Scan for the cell matching the given text and deliver its [x, y] coordinate at center. 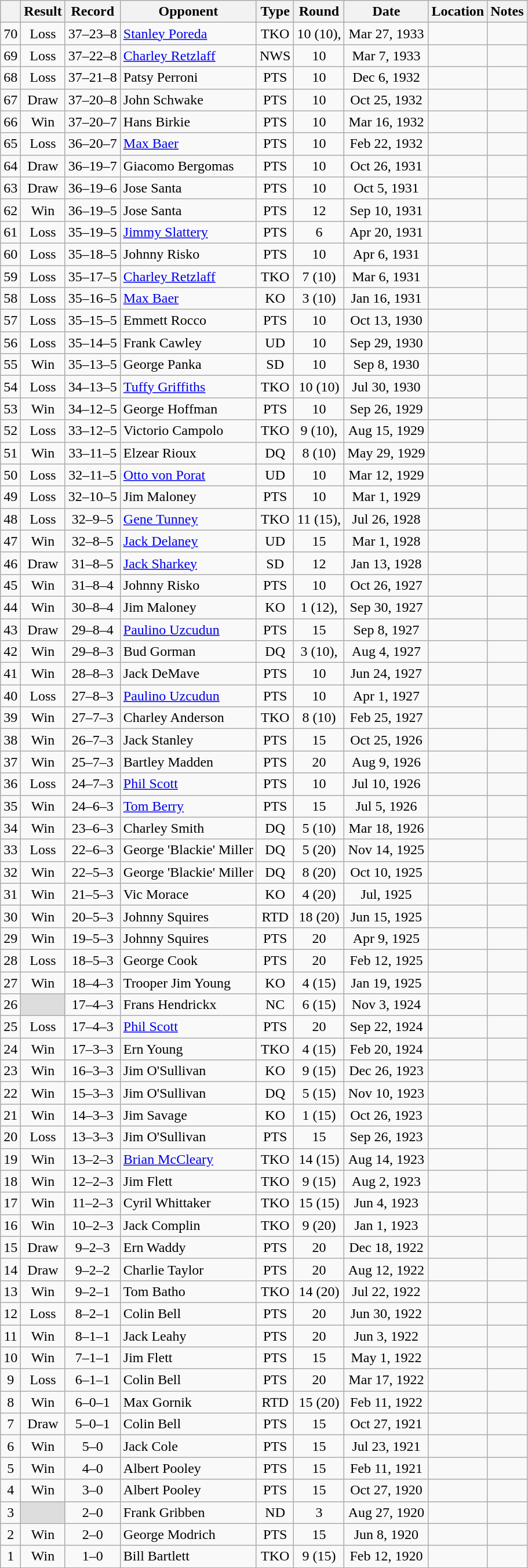
Feb 12, 1920 [386, 1556]
37–20–8 [93, 100]
27–7–3 [93, 718]
18–4–3 [93, 983]
Mar 1, 1928 [386, 541]
32–11–5 [93, 475]
67 [10, 100]
33 [10, 850]
Stanley Poreda [188, 34]
Gene Tunney [188, 519]
Brian McCleary [188, 1159]
33–11–5 [93, 453]
37–22–8 [93, 56]
Jul 5, 1926 [386, 806]
13–2–3 [93, 1159]
1–0 [93, 1556]
4 (20) [319, 894]
35–15–5 [93, 321]
35–17–5 [93, 277]
41 [10, 674]
10–2–3 [93, 1225]
Aug 15, 1929 [386, 431]
16 [10, 1225]
36–19–5 [93, 210]
61 [10, 232]
Apr 6, 1931 [386, 254]
37 [10, 762]
7–1–1 [93, 1358]
NWS [275, 56]
Jun 3, 1922 [386, 1335]
24 [10, 1049]
Oct 27, 1920 [386, 1490]
37–23–8 [93, 34]
Mar 6, 1931 [386, 277]
22–6–3 [93, 850]
Jul 10, 1926 [386, 784]
32–9–5 [93, 519]
Result [43, 12]
Jul 23, 1921 [386, 1446]
Aug 14, 1923 [386, 1159]
Frank Gribben [188, 1512]
Dec 6, 1932 [386, 78]
Cyril Whittaker [188, 1203]
35–18–5 [93, 254]
28–8–3 [93, 674]
Vic Morace [188, 894]
64 [10, 166]
Sep 29, 1930 [386, 343]
26 [10, 1005]
5 (10) [319, 828]
George Panka [188, 365]
59 [10, 277]
Oct 26, 1931 [386, 166]
Mar 12, 1929 [386, 475]
66 [10, 122]
Feb 11, 1921 [386, 1468]
63 [10, 188]
Otto von Porat [188, 475]
Tom Berry [188, 806]
27 [10, 983]
57 [10, 321]
4 [10, 1490]
Ern Waddy [188, 1247]
9–2–2 [93, 1269]
Bill Bartlett [188, 1556]
24–7–3 [93, 784]
65 [10, 144]
Emmett Rocco [188, 321]
36–19–6 [93, 188]
Apr 20, 1931 [386, 232]
Type [275, 12]
Charlie Taylor [188, 1269]
Hans Birkie [188, 122]
53 [10, 409]
Frank Cawley [188, 343]
Feb 25, 1927 [386, 718]
34–12–5 [93, 409]
35–16–5 [93, 299]
Oct 26, 1923 [386, 1115]
Sep 26, 1929 [386, 409]
Sep 10, 1931 [386, 210]
Jan 1, 1923 [386, 1225]
Charley Smith [188, 828]
1 (12), [319, 607]
9 [10, 1380]
6–1–1 [93, 1380]
27–8–3 [93, 696]
7 (10) [319, 277]
Jul 22, 1922 [386, 1291]
George Hoffman [188, 409]
31 [10, 894]
18 [10, 1181]
Nov 14, 1925 [386, 850]
5 (15) [319, 1093]
9 (20) [319, 1225]
45 [10, 585]
35–14–5 [93, 343]
Feb 11, 1922 [386, 1402]
50 [10, 475]
Feb 22, 1932 [386, 144]
6–0–1 [93, 1402]
Record [93, 12]
Jan 19, 1925 [386, 983]
14 (20) [319, 1291]
Opponent [188, 12]
48 [10, 519]
Jun 30, 1922 [386, 1313]
8–1–1 [93, 1335]
Jimmy Slattery [188, 232]
21 [10, 1115]
Aug 9, 1926 [386, 762]
37–21–8 [93, 78]
Apr 9, 1925 [386, 938]
Aug 4, 1927 [386, 652]
Location [458, 12]
Apr 1, 1927 [386, 696]
32–10–5 [93, 497]
9–2–1 [93, 1291]
Patsy Perroni [188, 78]
Round [319, 12]
Mar 18, 1926 [386, 828]
38 [10, 740]
21–5–3 [93, 894]
1 (15) [319, 1115]
37–20–7 [93, 122]
23 [10, 1071]
Oct 25, 1926 [386, 740]
Jack Cole [188, 1446]
Sep 30, 1927 [386, 607]
17 [10, 1203]
17–3–3 [93, 1049]
31–8–5 [93, 563]
John Schwake [188, 100]
8 [10, 1402]
3–0 [93, 1490]
14 (15) [319, 1159]
Jan 13, 1928 [386, 563]
Jack DeMave [188, 674]
Jack Complin [188, 1225]
Aug 27, 1920 [386, 1512]
22–5–3 [93, 872]
Feb 12, 1925 [386, 960]
2 [10, 1534]
43 [10, 629]
Jack Sharkey [188, 563]
Oct 25, 1932 [386, 100]
Oct 5, 1931 [386, 188]
10 (10), [319, 34]
58 [10, 299]
70 [10, 34]
4–0 [93, 1468]
31–8–4 [93, 585]
Oct 13, 1930 [386, 321]
35–19–5 [93, 232]
George Cook [188, 960]
51 [10, 453]
Sep 8, 1927 [386, 629]
69 [10, 56]
19–5–3 [93, 938]
54 [10, 387]
26–7–3 [93, 740]
14–3–3 [93, 1115]
34 [10, 828]
40 [10, 696]
13 [10, 1291]
32 [10, 872]
56 [10, 343]
Frans Hendrickx [188, 1005]
Jack Leahy [188, 1335]
Mar 1, 1929 [386, 497]
15 (20) [319, 1402]
Jun 4, 1923 [386, 1203]
33–12–5 [93, 431]
16–3–3 [93, 1071]
Date [386, 12]
Victorio Campolo [188, 431]
8 (20) [319, 872]
13–3–3 [93, 1137]
George Modrich [188, 1534]
29 [10, 938]
49 [10, 497]
11 (15), [319, 519]
35 [10, 806]
24–6–3 [93, 806]
Bud Gorman [188, 652]
5–0 [93, 1446]
29–8–3 [93, 652]
11 [10, 1335]
Giacomo Bergomas [188, 166]
Sep 8, 1930 [386, 365]
Max Gornik [188, 1402]
68 [10, 78]
Jun 24, 1927 [386, 674]
Oct 26, 1927 [386, 585]
Jim Savage [188, 1115]
30–8–4 [93, 607]
Dec 18, 1922 [386, 1247]
Mar 17, 1922 [386, 1380]
62 [10, 210]
35–13–5 [93, 365]
Nov 10, 1923 [386, 1093]
Aug 2, 1923 [386, 1181]
Jack Stanley [188, 740]
Bartley Madden [188, 762]
Sep 26, 1923 [386, 1137]
25–7–3 [93, 762]
Dec 26, 1923 [386, 1071]
3 (10) [319, 299]
18–5–3 [93, 960]
May 1, 1922 [386, 1358]
11–2–3 [93, 1203]
14 [10, 1269]
34–13–5 [93, 387]
19 [10, 1159]
15–3–3 [93, 1093]
Jun 15, 1925 [386, 916]
28 [10, 960]
Tuffy Griffiths [188, 387]
Mar 7, 1933 [386, 56]
39 [10, 718]
29–8–4 [93, 629]
20–5–3 [93, 916]
5 (20) [319, 850]
7 [10, 1424]
9–2–3 [93, 1247]
Nov 3, 1924 [386, 1005]
46 [10, 563]
Jan 16, 1931 [386, 299]
Jul, 1925 [386, 894]
8–2–1 [93, 1313]
1 [10, 1556]
47 [10, 541]
52 [10, 431]
36 [10, 784]
Mar 16, 1932 [386, 122]
6 (15) [319, 1005]
Jul 26, 1928 [386, 519]
Jun 8, 1920 [386, 1534]
9 (10), [319, 431]
10 (10) [319, 387]
Sep 22, 1924 [386, 1027]
36–19–7 [93, 166]
Elzear Rioux [188, 453]
42 [10, 652]
Jack Delaney [188, 541]
ND [275, 1512]
Feb 20, 1924 [386, 1049]
30 [10, 916]
Charley Anderson [188, 718]
55 [10, 365]
5–0–1 [93, 1424]
Mar 27, 1933 [386, 34]
22 [10, 1093]
May 29, 1929 [386, 453]
NC [275, 1005]
Oct 27, 1921 [386, 1424]
60 [10, 254]
Oct 10, 1925 [386, 872]
Aug 12, 1922 [386, 1269]
15 (15) [319, 1203]
25 [10, 1027]
Tom Batho [188, 1291]
Notes [507, 12]
18 (20) [319, 916]
Ern Young [188, 1049]
23–6–3 [93, 828]
3 (10), [319, 652]
Jul 30, 1930 [386, 387]
Trooper Jim Young [188, 983]
32–8–5 [93, 541]
44 [10, 607]
12–2–3 [93, 1181]
36–20–7 [93, 144]
5 [10, 1468]
